From the cell containing the given text, extract its center point as (X, Y) coordinate. 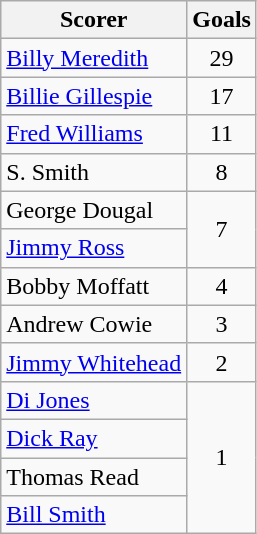
4 (222, 286)
Billy Meredith (94, 58)
Goals (222, 20)
1 (222, 457)
Jimmy Ross (94, 248)
Andrew Cowie (94, 324)
Fred Williams (94, 134)
7 (222, 229)
Dick Ray (94, 438)
Jimmy Whitehead (94, 362)
17 (222, 96)
Bobby Moffatt (94, 286)
Thomas Read (94, 477)
Billie Gillespie (94, 96)
29 (222, 58)
11 (222, 134)
3 (222, 324)
Scorer (94, 20)
Bill Smith (94, 515)
2 (222, 362)
Di Jones (94, 400)
S. Smith (94, 172)
George Dougal (94, 210)
8 (222, 172)
